Provide the (x, y) coordinate of the cell's center where the given text is located.  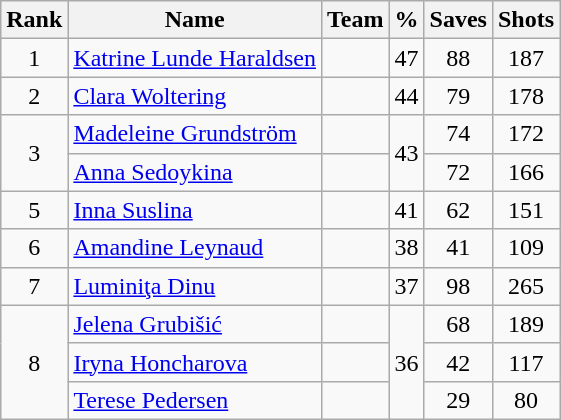
42 (458, 362)
166 (526, 172)
68 (458, 324)
1 (34, 58)
Katrine Lunde Haraldsen (195, 58)
Inna Suslina (195, 210)
265 (526, 286)
% (406, 20)
3 (34, 153)
Name (195, 20)
Luminiţa Dinu (195, 286)
Clara Woltering (195, 96)
7 (34, 286)
Terese Pedersen (195, 400)
8 (34, 362)
38 (406, 248)
72 (458, 172)
Team (355, 20)
Iryna Honcharova (195, 362)
Rank (34, 20)
80 (526, 400)
98 (458, 286)
187 (526, 58)
Amandine Leynaud (195, 248)
29 (458, 400)
44 (406, 96)
37 (406, 286)
Madeleine Grundström (195, 134)
172 (526, 134)
189 (526, 324)
117 (526, 362)
Shots (526, 20)
47 (406, 58)
36 (406, 362)
Saves (458, 20)
6 (34, 248)
5 (34, 210)
2 (34, 96)
Anna Sedoykina (195, 172)
109 (526, 248)
Jelena Grubišić (195, 324)
79 (458, 96)
62 (458, 210)
151 (526, 210)
43 (406, 153)
178 (526, 96)
88 (458, 58)
74 (458, 134)
